Return the (x, y) coordinate for the center point of the cell that contains the specified text.  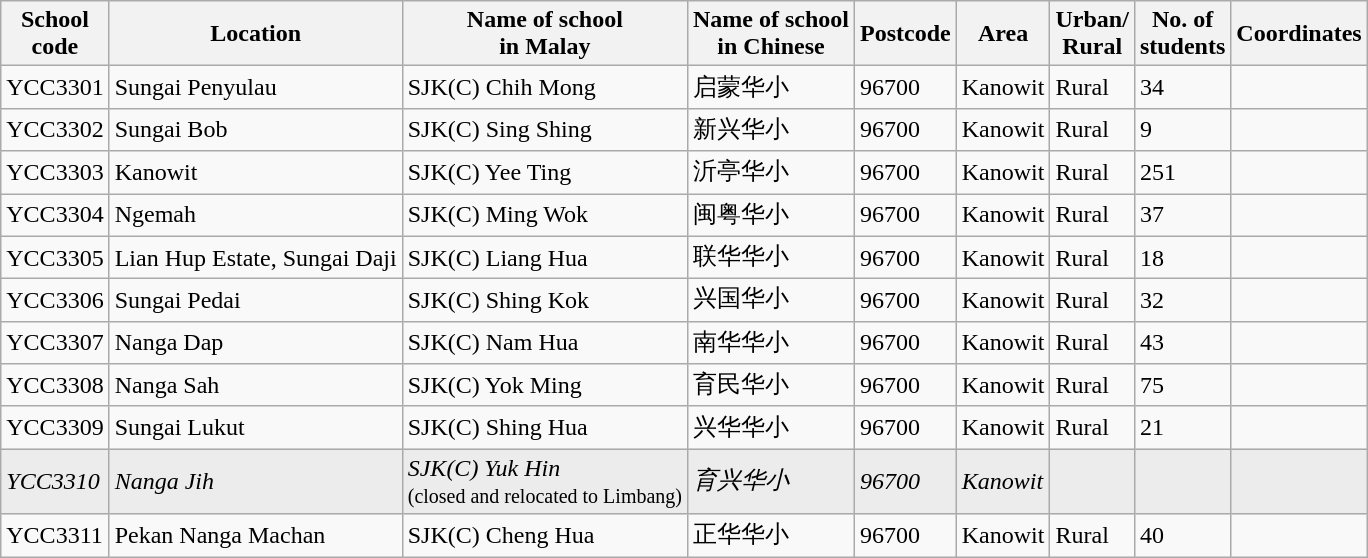
Nanga Jih (256, 482)
Pekan Nanga Machan (256, 536)
SJK(C) Cheng Hua (544, 536)
Name of schoolin Chinese (770, 34)
21 (1182, 428)
育民华小 (770, 386)
9 (1182, 130)
育兴华小 (770, 482)
34 (1182, 88)
Sungai Penyulau (256, 88)
No. ofstudents (1182, 34)
Sungai Bob (256, 130)
Lian Hup Estate, Sungai Daji (256, 258)
YCC3306 (55, 300)
启蒙华小 (770, 88)
联华华小 (770, 258)
SJK(C) Shing Hua (544, 428)
32 (1182, 300)
SJK(C) Sing Shing (544, 130)
YCC3302 (55, 130)
SJK(C) Ming Wok (544, 216)
SJK(C) Yok Ming (544, 386)
Schoolcode (55, 34)
37 (1182, 216)
YCC3307 (55, 342)
251 (1182, 172)
YCC3305 (55, 258)
YCC3303 (55, 172)
Sungai Pedai (256, 300)
SJK(C) Yee Ting (544, 172)
Area (1003, 34)
SJK(C) Liang Hua (544, 258)
Nanga Dap (256, 342)
新兴华小 (770, 130)
沂亭华小 (770, 172)
兴华华小 (770, 428)
SJK(C) Yuk Hin(closed and relocated to Limbang) (544, 482)
YCC3309 (55, 428)
YCC3310 (55, 482)
75 (1182, 386)
40 (1182, 536)
Ngemah (256, 216)
SJK(C) Chih Mong (544, 88)
Sungai Lukut (256, 428)
YCC3301 (55, 88)
南华华小 (770, 342)
闽粤华小 (770, 216)
YCC3311 (55, 536)
Name of schoolin Malay (544, 34)
SJK(C) Shing Kok (544, 300)
兴国华小 (770, 300)
YCC3304 (55, 216)
Postcode (906, 34)
Urban/Rural (1092, 34)
YCC3308 (55, 386)
正华华小 (770, 536)
SJK(C) Nam Hua (544, 342)
Coordinates (1299, 34)
43 (1182, 342)
Location (256, 34)
Nanga Sah (256, 386)
18 (1182, 258)
